Capture the cell that displays the provided text and extract its [x, y] central coordinate. 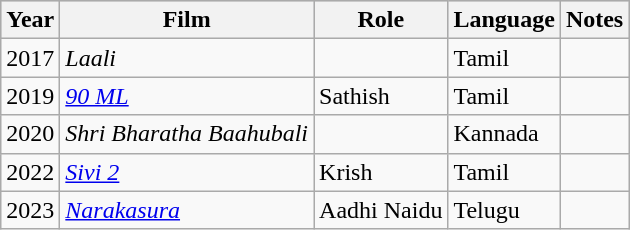
2023 [30, 210]
2019 [30, 96]
Kannada [504, 134]
Telugu [504, 210]
90 ML [187, 96]
Year [30, 20]
Role [381, 20]
Sathish [381, 96]
2022 [30, 172]
Krish [381, 172]
Aadhi Naidu [381, 210]
2017 [30, 58]
Shri Bharatha Baahubali [187, 134]
Notes [594, 20]
2020 [30, 134]
Film [187, 20]
Language [504, 20]
Narakasura [187, 210]
Sivi 2 [187, 172]
Laali [187, 58]
